Extract the (X, Y) coordinate from the center of the cell holding the provided text.  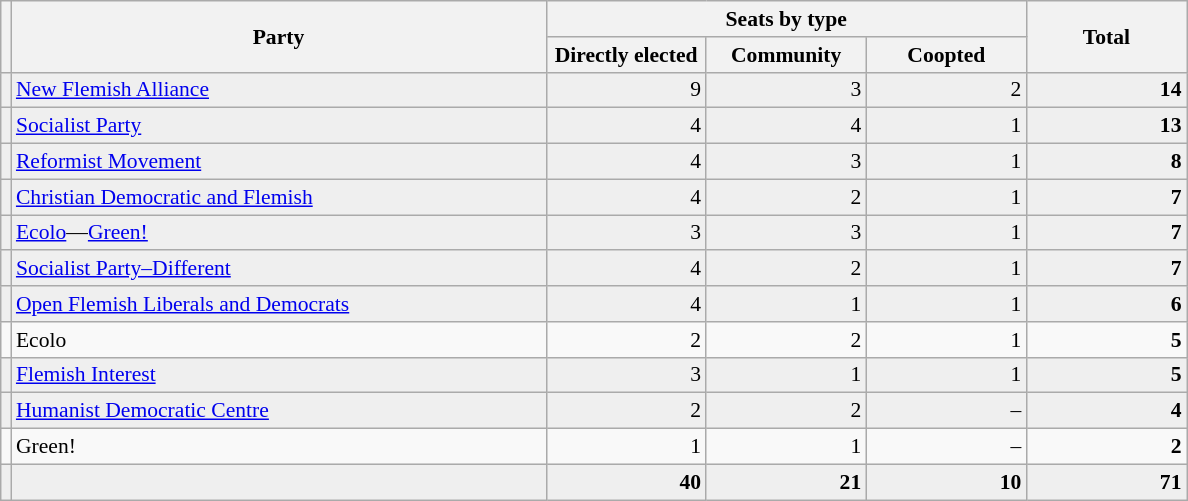
Ecolo (278, 340)
21 (786, 482)
Green! (278, 447)
40 (626, 482)
Christian Democratic and Flemish (278, 197)
9 (626, 90)
6 (1106, 304)
Directly elected (626, 55)
Socialist Party (278, 126)
Reformist Movement (278, 162)
Open Flemish Liberals and Democrats (278, 304)
10 (946, 482)
Coopted (946, 55)
Socialist Party–Different (278, 269)
Seats by type (786, 19)
13 (1106, 126)
Ecolo—Green! (278, 233)
14 (1106, 90)
71 (1106, 482)
Humanist Democratic Centre (278, 411)
Total (1106, 36)
Flemish Interest (278, 375)
New Flemish Alliance (278, 90)
Party (278, 36)
8 (1106, 162)
Community (786, 55)
